Find where the given text appears and provide that cell's center as [X, Y] coordinate. 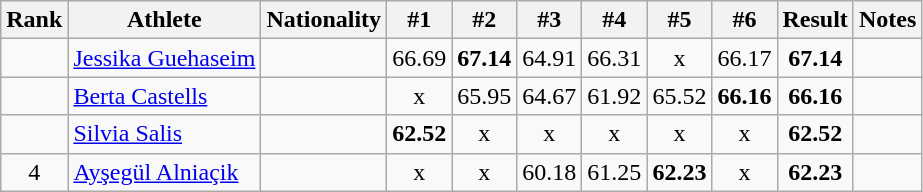
66.69 [420, 58]
#3 [550, 20]
Notes [887, 20]
61.25 [614, 172]
Nationality [324, 20]
61.92 [614, 96]
64.91 [550, 58]
65.52 [680, 96]
60.18 [550, 172]
Result [815, 20]
Jessika Guehaseim [164, 58]
66.31 [614, 58]
#6 [744, 20]
Rank [34, 20]
66.17 [744, 58]
Silvia Salis [164, 134]
Athlete [164, 20]
Ayşegül Alniaçik [164, 172]
64.67 [550, 96]
65.95 [484, 96]
#1 [420, 20]
4 [34, 172]
#5 [680, 20]
#2 [484, 20]
Berta Castells [164, 96]
#4 [614, 20]
